Return [X, Y] of the center of cell containing provided text 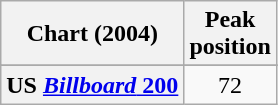
US Billboard 200 [92, 85]
Peakposition [230, 34]
72 [230, 85]
Chart (2004) [92, 34]
